From the cell containing the given text, extract its center point as [x, y] coordinate. 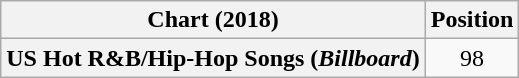
Chart (2018) [213, 20]
Position [472, 20]
98 [472, 58]
US Hot R&B/Hip-Hop Songs (Billboard) [213, 58]
